Identify which cell holds the provided text, then report its [X, Y] central coordinate. 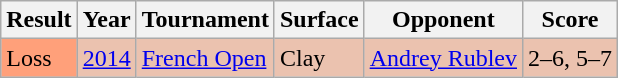
Tournament [205, 20]
Surface [319, 20]
Score [570, 20]
Loss [39, 58]
2–6, 5–7 [570, 58]
Opponent [443, 20]
2014 [106, 58]
Result [39, 20]
Year [106, 20]
Clay [319, 58]
French Open [205, 58]
Andrey Rublev [443, 58]
